Output the (X, Y) coordinate of the center of the cell containing the given text.  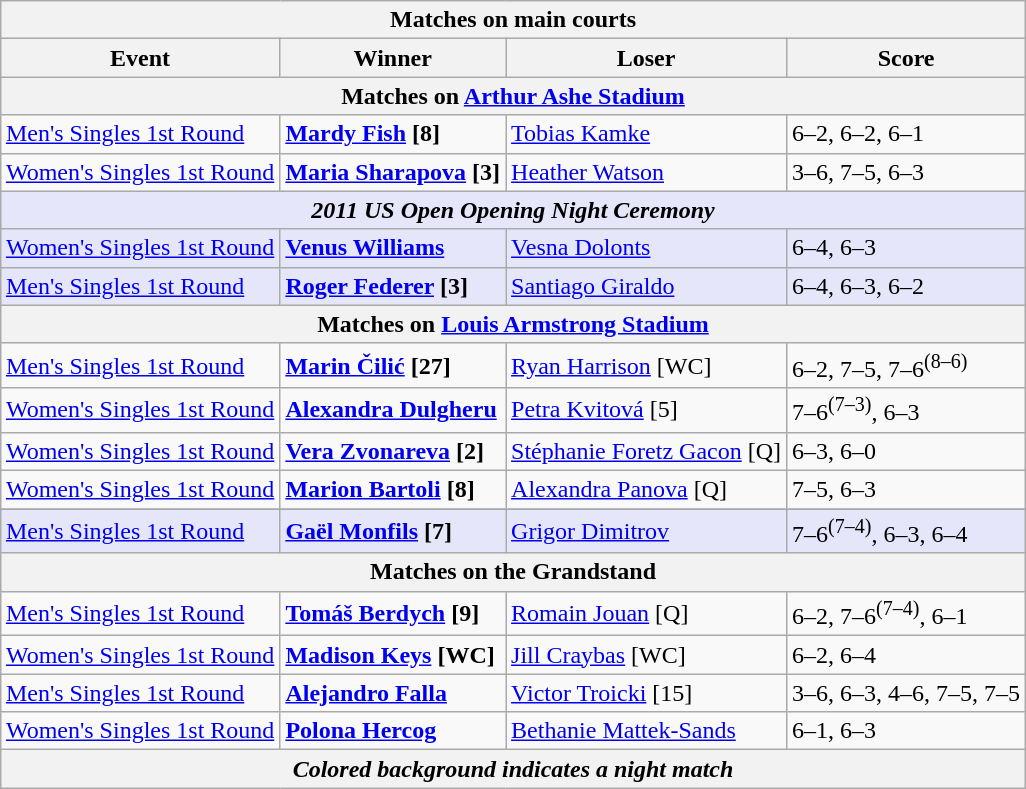
Roger Federer [3] (393, 286)
6–2, 7–6(7–4), 6–1 (906, 614)
Jill Craybas [WC] (646, 655)
Maria Sharapova [3] (393, 172)
Gaël Monfils [7] (393, 532)
3–6, 6–3, 4–6, 7–5, 7–5 (906, 693)
Alejandro Falla (393, 693)
Ryan Harrison [WC] (646, 366)
Matches on the Grandstand (512, 572)
2011 US Open Opening Night Ceremony (512, 210)
Petra Kvitová [5] (646, 410)
Romain Jouan [Q] (646, 614)
6–4, 6–3 (906, 248)
3–6, 7–5, 6–3 (906, 172)
6–3, 6–0 (906, 451)
Stéphanie Foretz Gacon [Q] (646, 451)
Santiago Giraldo (646, 286)
Tomáš Berdych [9] (393, 614)
6–2, 6–2, 6–1 (906, 134)
Marion Bartoli [8] (393, 489)
Event (140, 58)
7–6(7–4), 6–3, 6–4 (906, 532)
Tobias Kamke (646, 134)
Mardy Fish [8] (393, 134)
Matches on main courts (512, 20)
7–6(7–3), 6–3 (906, 410)
Alexandra Panova [Q] (646, 489)
6–2, 6–4 (906, 655)
Heather Watson (646, 172)
7–5, 6–3 (906, 489)
Polona Hercog (393, 731)
Vesna Dolonts (646, 248)
Winner (393, 58)
Victor Troicki [15] (646, 693)
Venus Williams (393, 248)
Marin Čilić [27] (393, 366)
6–4, 6–3, 6–2 (906, 286)
Matches on Louis Armstrong Stadium (512, 324)
Colored background indicates a night match (512, 769)
Madison Keys [WC] (393, 655)
6–2, 7–5, 7–6(8–6) (906, 366)
6–1, 6–3 (906, 731)
Matches on Arthur Ashe Stadium (512, 96)
Alexandra Dulgheru (393, 410)
Grigor Dimitrov (646, 532)
Vera Zvonareva [2] (393, 451)
Bethanie Mattek-Sands (646, 731)
Score (906, 58)
Loser (646, 58)
